Detect which cell encompasses the target text, then output its [x, y] center coordinate. 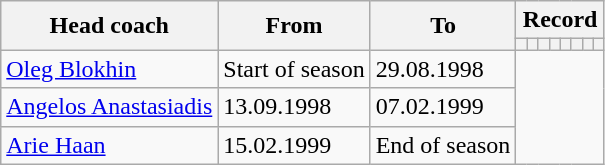
End of season [443, 145]
From [294, 26]
07.02.1999 [443, 107]
29.08.1998 [443, 69]
To [443, 26]
Arie Haan [110, 145]
Start of season [294, 69]
15.02.1999 [294, 145]
Head coach [110, 26]
Record [560, 20]
Oleg Blokhin [110, 69]
Angelos Anastasiadis [110, 107]
13.09.1998 [294, 107]
